Return the (X, Y) coordinate for the center point of the cell that contains the specified text.  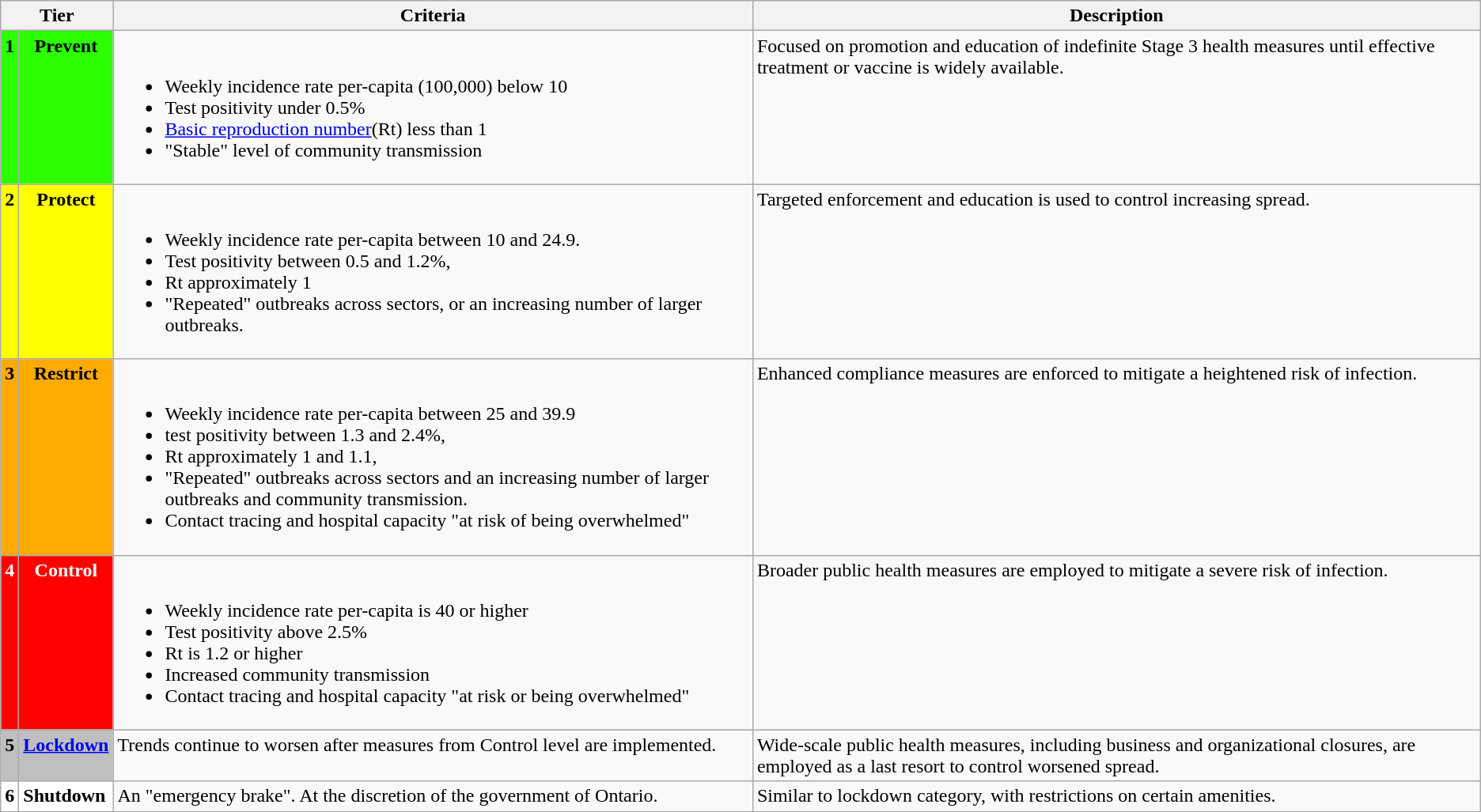
Protect (66, 272)
Focused on promotion and education of indefinite Stage 3 health measures until effective treatment or vaccine is widely available. (1116, 108)
Criteria (433, 16)
Control (66, 642)
Broader public health measures are employed to mitigate a severe risk of infection. (1116, 642)
1 (9, 108)
2 (9, 272)
Tier (57, 16)
4 (9, 642)
Prevent (66, 108)
Similar to lockdown category, with restrictions on certain amenities. (1116, 796)
Description (1116, 16)
Wide-scale public health measures, including business and organizational closures, are employed as a last resort to control worsened spread. (1116, 756)
6 (9, 796)
Restrict (66, 457)
An "emergency brake". At the discretion of the government of Ontario. (433, 796)
3 (9, 457)
Targeted enforcement and education is used to control increasing spread. (1116, 272)
Shutdown (66, 796)
Enhanced compliance measures are enforced to mitigate a heightened risk of infection. (1116, 457)
Lockdown (66, 756)
Trends continue to worsen after measures from Control level are implemented. (433, 756)
5 (9, 756)
